Capture the cell that displays the provided text and extract its [X, Y] central coordinate. 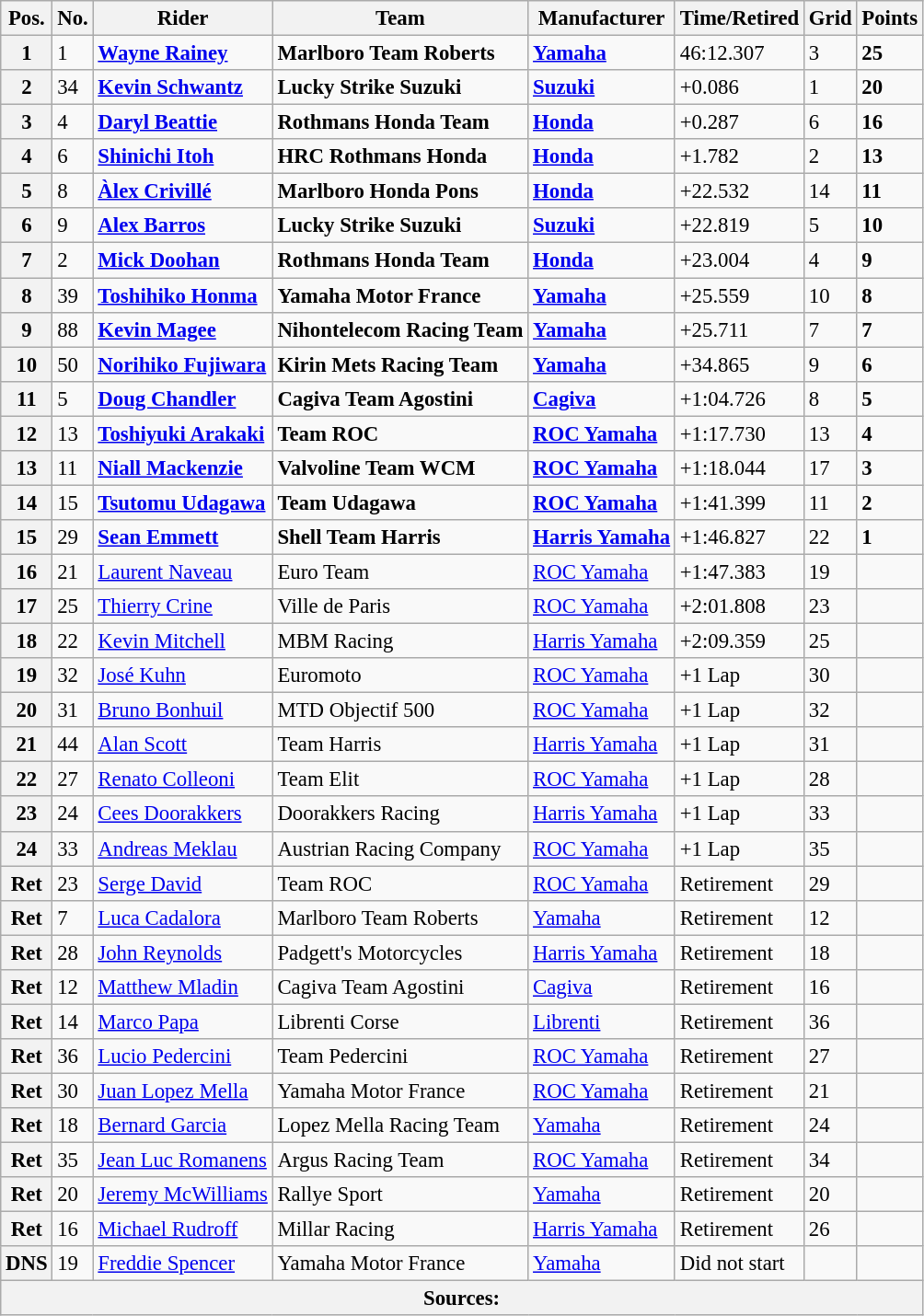
46:12.307 [739, 53]
+22.819 [739, 225]
Team [400, 18]
Alan Scott [182, 745]
Padgett's Motorcycles [400, 952]
Freddie Spencer [182, 1264]
Laurent Naveau [182, 571]
Norihiko Fujiwara [182, 364]
Jeremy McWilliams [182, 1195]
Serge David [182, 883]
Time/Retired [739, 18]
26 [830, 1229]
Austrian Racing Company [400, 848]
Kirin Mets Racing Team [400, 364]
Euromoto [400, 675]
Daryl Beattie [182, 122]
Cees Doorakkers [182, 814]
Team Elit [400, 779]
Michael Rudroff [182, 1229]
+1:41.399 [739, 502]
Lucio Pedercini [182, 1056]
Marlboro Honda Pons [400, 191]
39 [73, 295]
Grid [830, 18]
Kevin Magee [182, 329]
Andreas Meklau [182, 848]
Shell Team Harris [400, 537]
Niall Mackenzie [182, 468]
+1:17.730 [739, 433]
MTD Objectif 500 [400, 710]
Lopez Mella Racing Team [400, 1126]
Team Udagawa [400, 502]
Doorakkers Racing [400, 814]
+22.532 [739, 191]
44 [73, 745]
Wayne Rainey [182, 53]
Doug Chandler [182, 398]
Toshihiko Honma [182, 295]
Points [889, 18]
No. [73, 18]
Alex Barros [182, 225]
HRC Rothmans Honda [400, 156]
Tsutomu Udagawa [182, 502]
Librenti Corse [400, 1022]
DNS [27, 1264]
Did not start [739, 1264]
+1.782 [739, 156]
+2:09.359 [739, 641]
Kevin Schwantz [182, 87]
Sean Emmett [182, 537]
MBM Racing [400, 641]
Renato Colleoni [182, 779]
Nihontelecom Racing Team [400, 329]
+0.287 [739, 122]
88 [73, 329]
+1:46.827 [739, 537]
50 [73, 364]
Rider [182, 18]
Matthew Mladin [182, 987]
Juan Lopez Mella [182, 1091]
Ville de Paris [400, 606]
Rallye Sport [400, 1195]
+1:47.383 [739, 571]
Bruno Bonhuil [182, 710]
Team Harris [400, 745]
Shinichi Itoh [182, 156]
+1:04.726 [739, 398]
+25.711 [739, 329]
+34.865 [739, 364]
Sources: [462, 1299]
Euro Team [400, 571]
+1:18.044 [739, 468]
Kevin Mitchell [182, 641]
Luca Cadalora [182, 918]
José Kuhn [182, 675]
Argus Racing Team [400, 1160]
Marco Papa [182, 1022]
Toshiyuki Arakaki [182, 433]
Manufacturer [602, 18]
Thierry Crine [182, 606]
Millar Racing [400, 1229]
Bernard Garcia [182, 1126]
Jean Luc Romanens [182, 1160]
Pos. [27, 18]
+0.086 [739, 87]
+23.004 [739, 260]
+25.559 [739, 295]
Mick Doohan [182, 260]
Team Pedercini [400, 1056]
John Reynolds [182, 952]
+2:01.808 [739, 606]
Àlex Crivillé [182, 191]
Valvoline Team WCM [400, 468]
Librenti [602, 1022]
